From the cell containing the given text, extract its center point as (X, Y) coordinate. 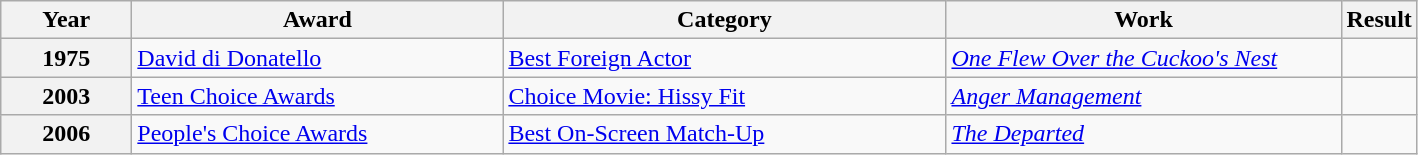
One Flew Over the Cuckoo's Nest (1144, 58)
The Departed (1144, 134)
Award (318, 20)
Result (1379, 20)
Teen Choice Awards (318, 96)
David di Donatello (318, 58)
Choice Movie: Hissy Fit (724, 96)
2006 (66, 134)
Category (724, 20)
2003 (66, 96)
Work (1144, 20)
Anger Management (1144, 96)
Best Foreign Actor (724, 58)
Best On-Screen Match-Up (724, 134)
People's Choice Awards (318, 134)
Year (66, 20)
1975 (66, 58)
